Capture the cell that displays the provided text and extract its [x, y] central coordinate. 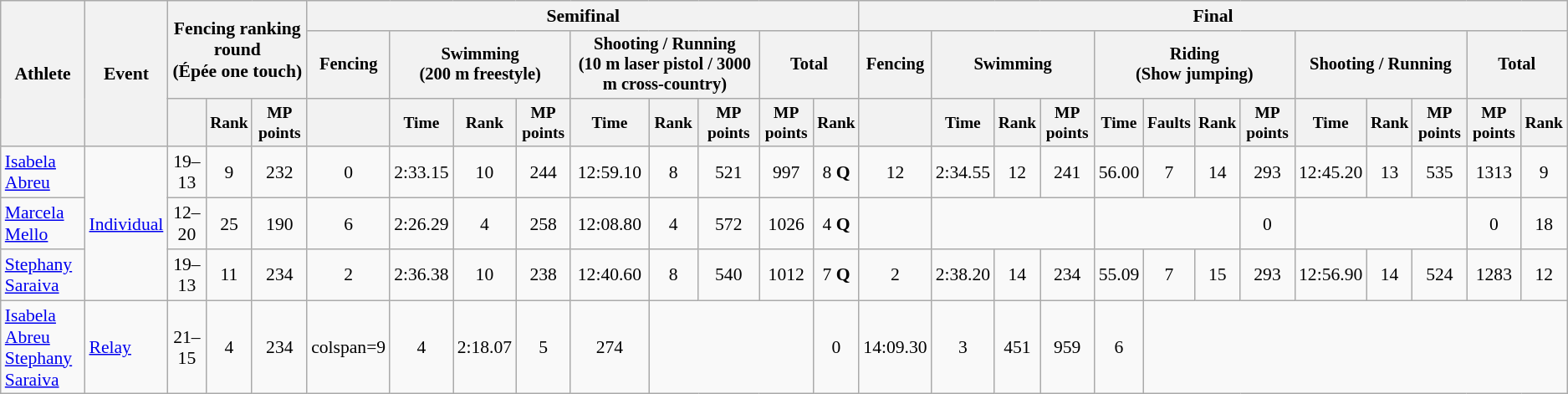
Fencing ranking round(Épée one touch) [237, 50]
274 [610, 347]
451 [1017, 347]
12–20 [186, 224]
190 [279, 224]
Isabela Abreu [43, 172]
Swimming(200 m freestyle) [480, 65]
Isabela AbreuStephany Saraiva [43, 347]
Stephany Saraiva [43, 274]
244 [544, 172]
1026 [786, 224]
1012 [786, 274]
540 [729, 274]
535 [1440, 172]
2:34.55 [963, 172]
25 [229, 224]
7 Q [836, 274]
Event [125, 74]
18 [1544, 224]
241 [1067, 172]
572 [729, 224]
2:26.29 [421, 224]
2:36.38 [421, 274]
Individual [125, 224]
8 Q [836, 172]
13 [1390, 172]
56.00 [1119, 172]
Swimming [1014, 65]
Marcela Mello [43, 224]
11 [229, 274]
997 [786, 172]
2:33.15 [421, 172]
521 [729, 172]
232 [279, 172]
12:59.10 [610, 172]
14:09.30 [895, 347]
Faults [1169, 122]
21–15 [186, 347]
12:40.60 [610, 274]
Shooting / Running(10 m laser pistol / 3000 m cross-country) [665, 65]
3 [963, 347]
15 [1218, 274]
colspan=9 [348, 347]
Relay [125, 347]
1283 [1494, 274]
238 [544, 274]
4 Q [836, 224]
5 [544, 347]
959 [1067, 347]
Athlete [43, 74]
1313 [1494, 172]
12:08.80 [610, 224]
2:18.07 [485, 347]
2:38.20 [963, 274]
Final [1213, 16]
Riding(Show jumping) [1194, 65]
12:45.20 [1331, 172]
258 [544, 224]
Semifinal [583, 16]
524 [1440, 274]
12:56.90 [1331, 274]
Shooting / Running [1381, 65]
55.09 [1119, 274]
